Extract the [x, y] coordinate from the center of the cell holding the provided text.  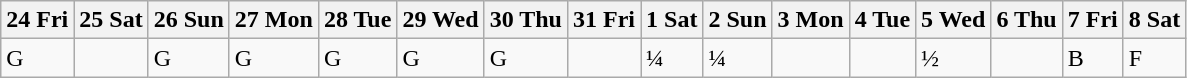
24 Fri [38, 20]
26 Sun [188, 20]
5 Wed [954, 20]
29 Wed [440, 20]
30 Thu [526, 20]
25 Sat [111, 20]
½ [954, 58]
28 Tue [357, 20]
7 Fri [1092, 20]
B [1092, 58]
27 Mon [274, 20]
6 Thu [1026, 20]
3 Mon [810, 20]
1 Sat [672, 20]
31 Fri [604, 20]
2 Sun [738, 20]
8 Sat [1154, 20]
4 Tue [882, 20]
F [1154, 58]
